Search for the cell housing the specified text and yield its [X, Y] center coordinate. 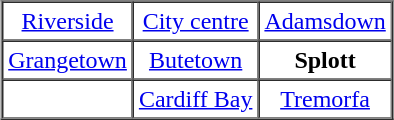
Cardiff Bay [196, 100]
City centre [196, 22]
Riverside [68, 22]
Tremorfa [324, 100]
Adamsdown [324, 22]
Butetown [196, 60]
Splott [324, 60]
Grangetown [68, 60]
